Locate the cell with the specified text and output its [x, y] center coordinate. 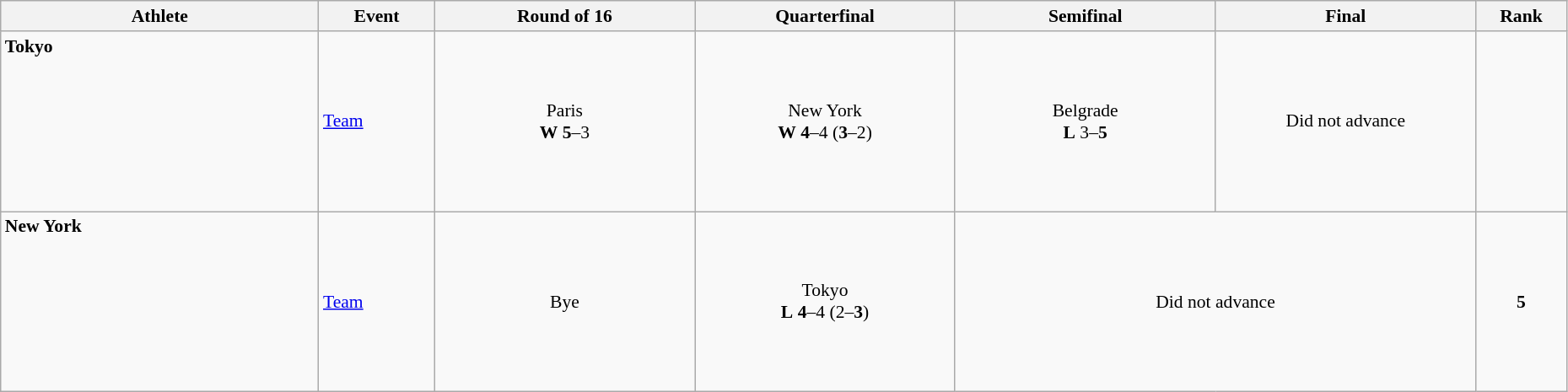
Event [376, 16]
5 [1522, 302]
Final [1346, 16]
Quarterfinal [825, 16]
Tokyo L 4–4 (2–3) [825, 302]
Belgrade L 3–5 [1085, 121]
Semifinal [1085, 16]
Tokyo [160, 121]
Paris W 5–3 [565, 121]
Rank [1522, 16]
New York [160, 302]
Athlete [160, 16]
Bye [565, 302]
Round of 16 [565, 16]
New York W 4–4 (3–2) [825, 121]
